Locate the cell with the specified text and output its [x, y] center coordinate. 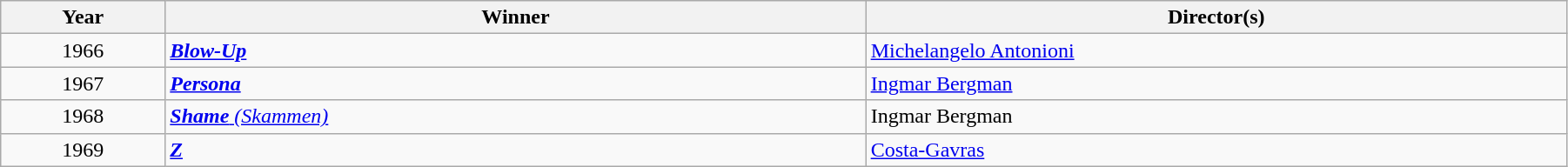
Shame (Skammen) [515, 117]
Winner [515, 17]
1968 [84, 117]
Michelangelo Antonioni [1216, 50]
Blow-Up [515, 50]
Director(s) [1216, 17]
1966 [84, 50]
Z [515, 150]
1967 [84, 83]
Persona [515, 83]
Costa-Gavras [1216, 150]
1969 [84, 150]
Year [84, 17]
